Capture the cell that displays the provided text and extract its [X, Y] central coordinate. 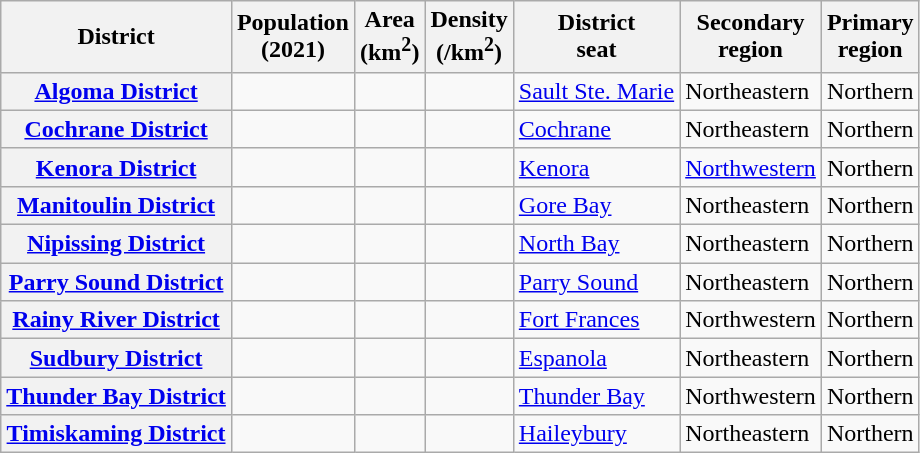
Espanola [596, 358]
Algoma District [116, 91]
Nipissing District [116, 244]
Population(2021) [292, 37]
Kenora [596, 167]
Rainy River District [116, 320]
Density(/km2) [469, 37]
Districtseat [596, 37]
District [116, 37]
Thunder Bay District [116, 396]
Sudbury District [116, 358]
Sault Ste. Marie [596, 91]
Cochrane District [116, 129]
Gore Bay [596, 205]
Area(km2) [389, 37]
Parry Sound District [116, 282]
Timiskaming District [116, 434]
Fort Frances [596, 320]
Manitoulin District [116, 205]
Haileybury [596, 434]
Primaryregion [870, 37]
Cochrane [596, 129]
Kenora District [116, 167]
North Bay [596, 244]
Thunder Bay [596, 396]
Secondaryregion [751, 37]
Parry Sound [596, 282]
